For the text-containing cell, return its midpoint in [X, Y] coordinate format. 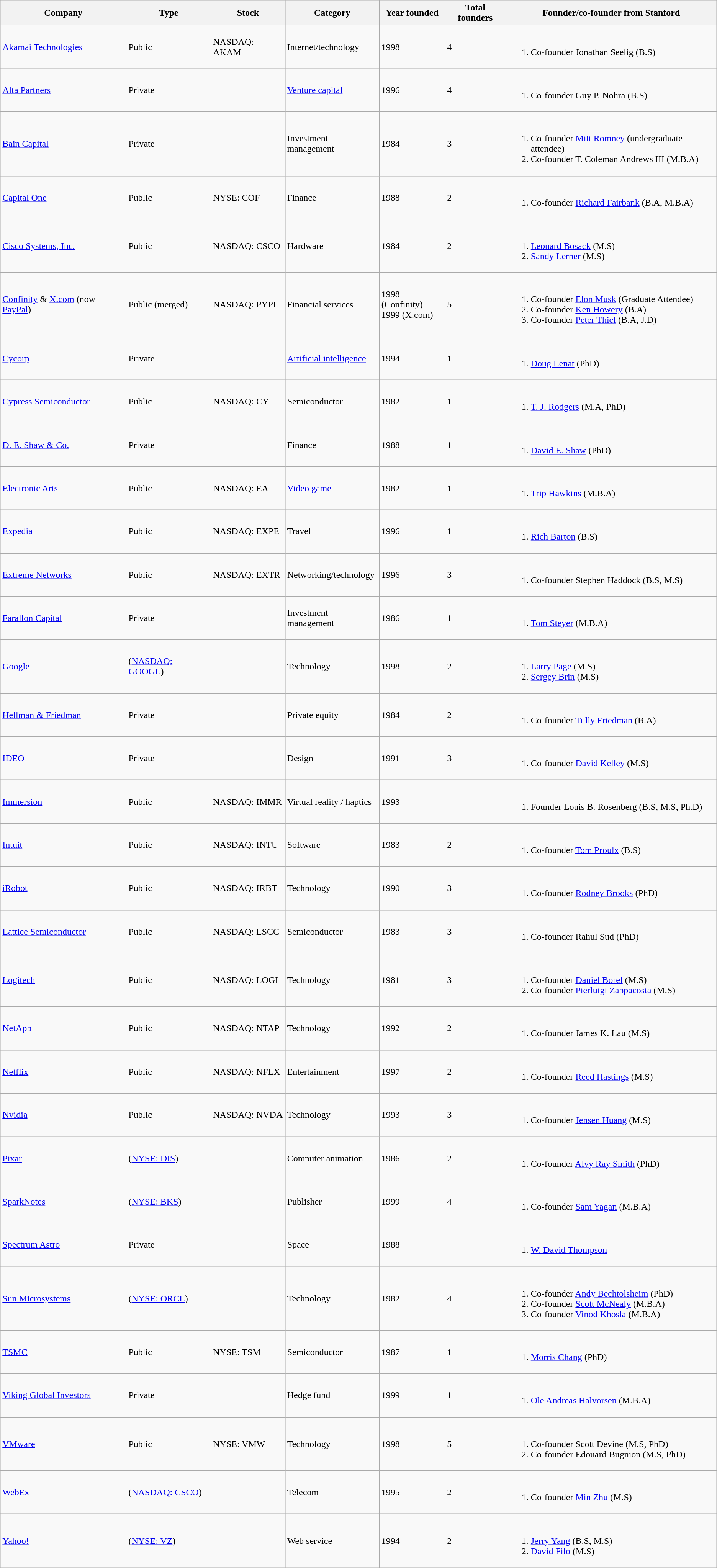
TSMC [64, 1352]
Financial services [332, 305]
NetApp [64, 1028]
Web service [332, 1541]
Video game [332, 488]
WebEx [64, 1493]
NASDAQ: LSCC [248, 931]
NASDAQ: PYPL [248, 305]
Artificial intelligence [332, 358]
Private equity [332, 715]
Computer animation [332, 1158]
Yahoo! [64, 1541]
Co-founder Sam Yagan (M.B.A) [611, 1202]
(NASDAQ: GOOGL) [169, 667]
T. J. Rodgers (M.A, PhD) [611, 401]
Immersion [64, 802]
Pixar [64, 1158]
Co-founder Rodney Brooks (PhD) [611, 888]
Doug Lenat (PhD) [611, 358]
1981 [412, 980]
Co-founder Rahul Sud (PhD) [611, 931]
Google [64, 667]
Publisher [332, 1202]
NASDAQ: EA [248, 488]
NASDAQ: CY [248, 401]
Co-founder Mitt Romney (undergraduate attendee)Co-founder T. Coleman Andrews III (M.B.A) [611, 144]
Confinity & X.com (now PayPal) [64, 305]
Co-founder Guy P. Nohra (B.S) [611, 90]
1992 [412, 1028]
1990 [412, 888]
VMware [64, 1444]
Co-founder Tom Proulx (B.S) [611, 845]
W. David Thompson [611, 1244]
David E. Shaw (PhD) [611, 445]
Founder Louis B. Rosenberg (B.S, M.S, Ph.D) [611, 802]
Leonard Bosack (M.S)Sandy Lerner (M.S) [611, 246]
Public (merged) [169, 305]
Hardware [332, 246]
Co-founder Jensen Huang (M.S) [611, 1115]
Venture capital [332, 90]
Morris Chang (PhD) [611, 1352]
Logitech [64, 980]
Co-founder Elon Musk (Graduate Attendee)Co-founder Ken Howery (B.A)Co-founder Peter Thiel (B.A, J.D) [611, 305]
Space [332, 1244]
iRobot [64, 888]
Telecom [332, 1493]
Netflix [64, 1071]
Year founded [412, 13]
Jerry Yang (B.S, M.S)David Filo (M.S) [611, 1541]
Co-founder Reed Hastings (M.S) [611, 1071]
Nvidia [64, 1115]
Travel [332, 531]
Hedge fund [332, 1395]
Co-founder Andy Bechtolsheim (PhD)Co-founder Scott McNealy (M.B.A)Co-founder Vinod Khosla (M.B.A) [611, 1299]
Hellman & Friedman [64, 715]
NASDAQ: CSCO [248, 246]
Entertainment [332, 1071]
Design [332, 758]
1987 [412, 1352]
Viking Global Investors [64, 1395]
Co-founder David Kelley (M.S) [611, 758]
NYSE: TSM [248, 1352]
Co-founder Tully Friedman (B.A) [611, 715]
Co-founder Min Zhu (M.S) [611, 1493]
Lattice Semiconductor [64, 931]
Co-founder Daniel Borel (M.S)Co-founder Pierluigi Zappacosta (M.S) [611, 980]
(NASDAQ: CSCO) [169, 1493]
(NYSE: ORCL) [169, 1299]
Extreme Networks [64, 574]
Electronic Arts [64, 488]
NASDAQ: INTU [248, 845]
Stock [248, 13]
D. E. Shaw & Co. [64, 445]
Cisco Systems, Inc. [64, 246]
NASDAQ: NFLX [248, 1071]
Co-founder Jonathan Seelig (B.S) [611, 47]
NASDAQ: LOGI [248, 980]
Cypress Semiconductor [64, 401]
(NYSE: BKS) [169, 1202]
1998 (Confinity)1999 (X.com) [412, 305]
Co-founder Stephen Haddock (B.S, M.S) [611, 574]
NASDAQ: EXPE [248, 531]
Trip Hawkins (M.B.A) [611, 488]
(NYSE: DIS) [169, 1158]
Ole Andreas Halvorsen (M.B.A) [611, 1395]
Alta Partners [64, 90]
NASDAQ: EXTR [248, 574]
SparkNotes [64, 1202]
Networking/technology [332, 574]
NASDAQ: IRBT [248, 888]
Internet/technology [332, 47]
1997 [412, 1071]
1991 [412, 758]
Spectrum Astro [64, 1244]
Founder/co-founder from Stanford [611, 13]
NASDAQ: AKAM [248, 47]
NASDAQ: NVDA [248, 1115]
(NYSE: VZ) [169, 1541]
Category [332, 13]
1995 [412, 1493]
Farallon Capital [64, 618]
NYSE: COF [248, 198]
Tom Steyer (M.B.A) [611, 618]
Co-founder Scott Devine (M.S, PhD)Co-founder Edouard Bugnion (M.S, PhD) [611, 1444]
Co-founder Alvy Ray Smith (PhD) [611, 1158]
Bain Capital [64, 144]
Co-founder Richard Fairbank (B.A, M.B.A) [611, 198]
Larry Page (M.S)Sergey Brin (M.S) [611, 667]
Sun Microsystems [64, 1299]
Virtual reality / haptics [332, 802]
Type [169, 13]
Akamai Technologies [64, 47]
Intuit [64, 845]
Expedia [64, 531]
IDEO [64, 758]
Software [332, 845]
Company [64, 13]
NYSE: VMW [248, 1444]
Cycorp [64, 358]
Rich Barton (B.S) [611, 531]
NASDAQ: IMMR [248, 802]
Total founders [475, 13]
Co-founder James K. Lau (M.S) [611, 1028]
Capital One [64, 198]
NASDAQ: NTAP [248, 1028]
